Capture the cell that displays the provided text and extract its [X, Y] central coordinate. 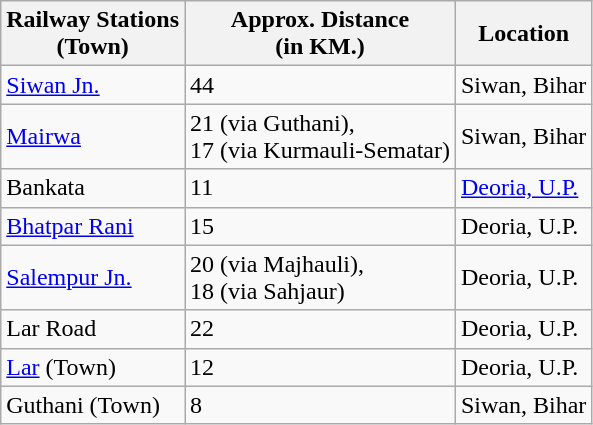
Mairwa [93, 136]
Guthani (Town) [93, 405]
Location [523, 34]
Approx. Distance(in KM.) [320, 34]
Lar (Town) [93, 367]
20 (via Majhauli),18 (via Sahjaur) [320, 278]
Bhatpar Rani [93, 226]
44 [320, 85]
Siwan Jn. [93, 85]
11 [320, 188]
Bankata [93, 188]
15 [320, 226]
22 [320, 329]
Railway Stations(Town) [93, 34]
21 (via Guthani),17 (via Kurmauli-Sematar) [320, 136]
12 [320, 367]
8 [320, 405]
Lar Road [93, 329]
Salempur Jn. [93, 278]
